Provide the [X, Y] coordinate of the cell's center where the given text is located.  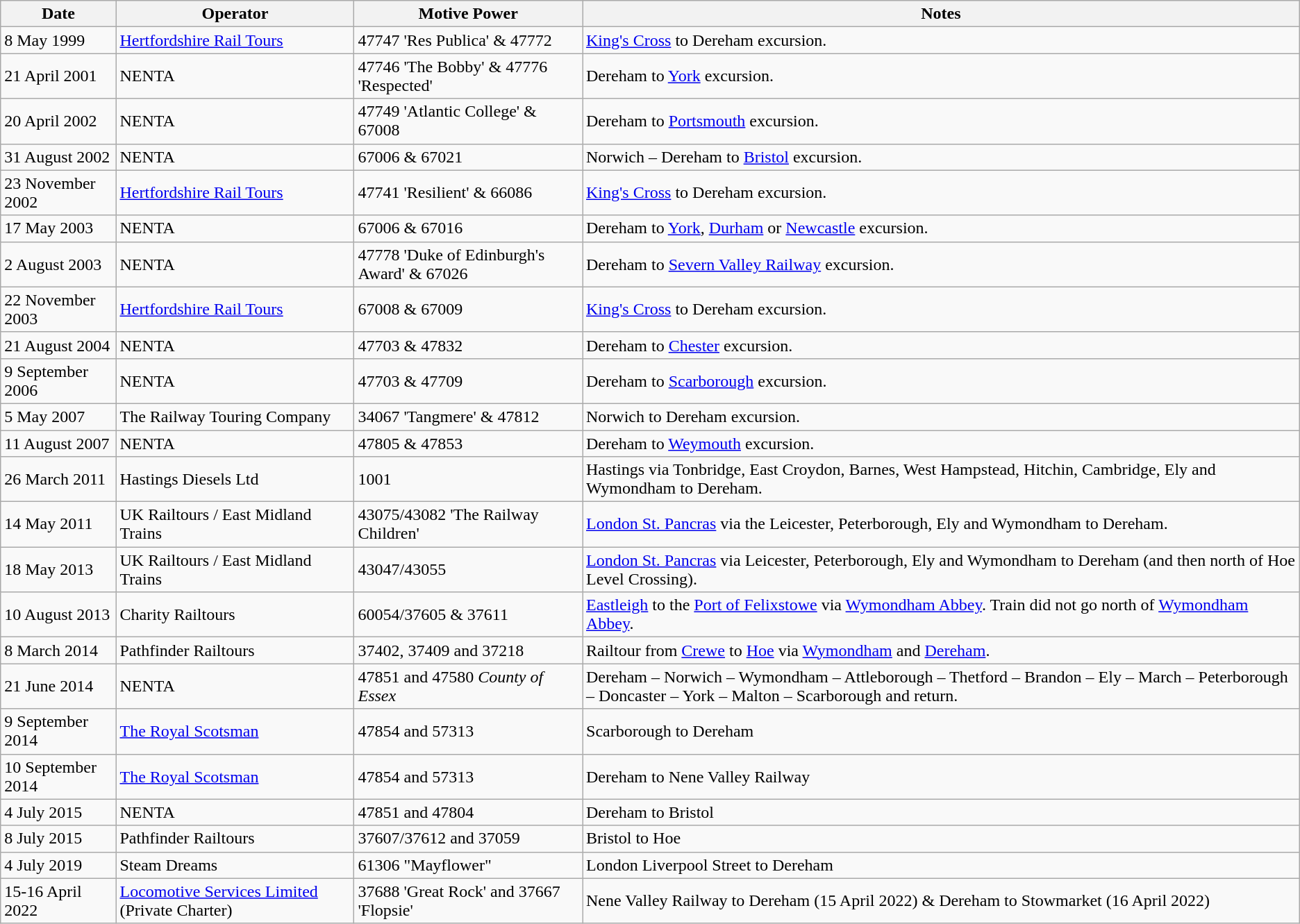
67006 & 67016 [468, 228]
London St. Pancras via Leicester, Peterborough, Ely and Wymondham to Dereham (and then north of Hoe Level Crossing). [940, 569]
4 July 2019 [58, 865]
8 July 2015 [58, 839]
London Liverpool Street to Dereham [940, 865]
4 July 2015 [58, 812]
Railtour from Crewe to Hoe via Wymondham and Dereham. [940, 650]
London St. Pancras via the Leicester, Peterborough, Ely and Wymondham to Dereham. [940, 525]
Norwich – Dereham to Bristol excursion. [940, 157]
47703 & 47832 [468, 345]
1001 [468, 479]
61306 "Mayflower" [468, 865]
Dereham to Scarborough excursion. [940, 380]
18 May 2013 [58, 569]
47805 & 47853 [468, 444]
60054/37605 & 37611 [468, 615]
34067 'Tangmere' & 47812 [468, 417]
Norwich to Dereham excursion. [940, 417]
20 April 2002 [58, 121]
Eastleigh to the Port of Felixstowe via Wymondham Abbey. Train did not go north of Wymondham Abbey. [940, 615]
The Railway Touring Company [235, 417]
Dereham to Weymouth excursion. [940, 444]
Nene Valley Railway to Dereham (15 April 2022) & Dereham to Stowmarket (16 April 2022) [940, 901]
47741 'Resilient' & 66086 [468, 193]
47778 'Duke of Edinburgh's Award' & 67026 [468, 264]
Bristol to Hoe [940, 839]
Dereham to Severn Valley Railway excursion. [940, 264]
47851 and 47804 [468, 812]
Notes [940, 14]
67008 & 67009 [468, 310]
47851 and 47580 County of Essex [468, 686]
11 August 2007 [58, 444]
5 May 2007 [58, 417]
Dereham to York, Durham or Newcastle excursion. [940, 228]
Locomotive Services Limited (Private Charter) [235, 901]
37402, 37409 and 37218 [468, 650]
2 August 2003 [58, 264]
14 May 2011 [58, 525]
47703 & 47709 [468, 380]
10 August 2013 [58, 615]
21 June 2014 [58, 686]
Dereham to Bristol [940, 812]
Hastings Diesels Ltd [235, 479]
15-16 April 2022 [58, 901]
8 March 2014 [58, 650]
43075/43082 'The Railway Children' [468, 525]
37688 'Great Rock' and 37667 'Flopsie' [468, 901]
47749 'Atlantic College' & 67008 [468, 121]
43047/43055 [468, 569]
Steam Dreams [235, 865]
Date [58, 14]
Charity Railtours [235, 615]
10 September 2014 [58, 776]
47747 'Res Publica' & 47772 [468, 40]
8 May 1999 [58, 40]
Motive Power [468, 14]
23 November 2002 [58, 193]
37607/37612 and 37059 [468, 839]
31 August 2002 [58, 157]
26 March 2011 [58, 479]
Operator [235, 14]
Dereham to Nene Valley Railway [940, 776]
Hastings via Tonbridge, East Croydon, Barnes, West Hampstead, Hitchin, Cambridge, Ely and Wymondham to Dereham. [940, 479]
22 November 2003 [58, 310]
9 September 2014 [58, 732]
Scarborough to Dereham [940, 732]
21 August 2004 [58, 345]
Dereham to Chester excursion. [940, 345]
21 April 2001 [58, 76]
9 September 2006 [58, 380]
Dereham to Portsmouth excursion. [940, 121]
67006 & 67021 [468, 157]
Dereham to York excursion. [940, 76]
47746 'The Bobby' & 47776 'Respected' [468, 76]
Dereham – Norwich – Wymondham – Attleborough – Thetford – Brandon – Ely – March – Peterborough – Doncaster – York – Malton – Scarborough and return. [940, 686]
17 May 2003 [58, 228]
